Scan for the cell matching the given text and deliver its (x, y) coordinate at center. 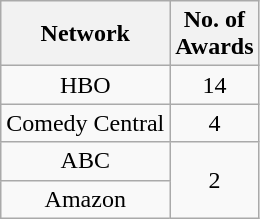
ABC (86, 161)
Comedy Central (86, 123)
Amazon (86, 199)
HBO (86, 85)
2 (214, 180)
Network (86, 34)
14 (214, 85)
No. ofAwards (214, 34)
4 (214, 123)
